Scan for the cell matching the given text and deliver its (X, Y) coordinate at center. 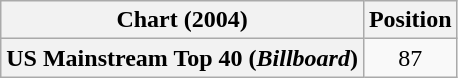
87 (410, 58)
Position (410, 20)
Chart (2004) (182, 20)
US Mainstream Top 40 (Billboard) (182, 58)
